For the text-containing cell, return its midpoint in (X, Y) coordinate format. 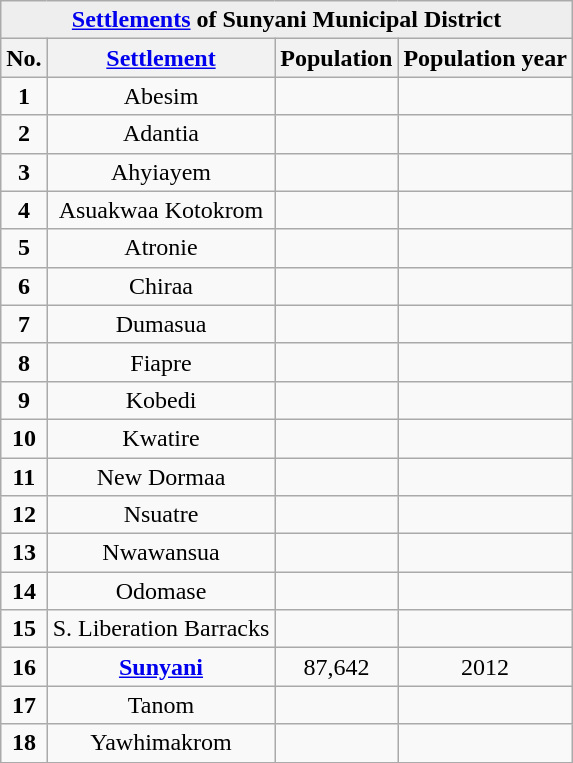
Nwawansua (161, 553)
16 (24, 667)
Tanom (161, 705)
Settlement (161, 58)
1 (24, 96)
Population (336, 58)
Fiapre (161, 362)
14 (24, 591)
Yawhimakrom (161, 743)
Kobedi (161, 400)
Atronie (161, 248)
8 (24, 362)
18 (24, 743)
15 (24, 629)
12 (24, 515)
11 (24, 477)
Settlements of Sunyani Municipal District (287, 20)
Asuakwaa Kotokrom (161, 210)
13 (24, 553)
No. (24, 58)
Dumasua (161, 324)
S. Liberation Barracks (161, 629)
Abesim (161, 96)
New Dormaa (161, 477)
6 (24, 286)
Chiraa (161, 286)
2 (24, 134)
Odomase (161, 591)
Ahyiayem (161, 172)
Kwatire (161, 438)
Sunyani (161, 667)
2012 (485, 667)
87,642 (336, 667)
Adantia (161, 134)
9 (24, 400)
5 (24, 248)
17 (24, 705)
10 (24, 438)
7 (24, 324)
4 (24, 210)
3 (24, 172)
Nsuatre (161, 515)
Population year (485, 58)
